Extract the [X, Y] coordinate from the center of the cell holding the provided text.  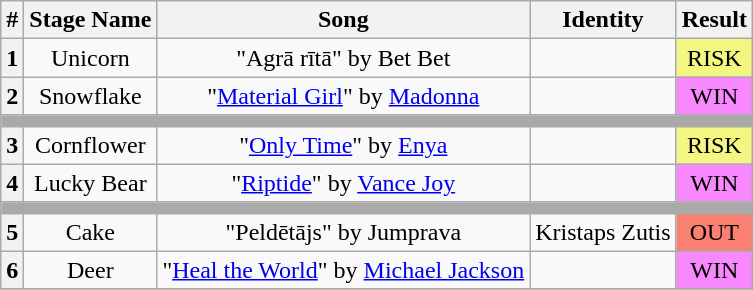
Identity [603, 20]
5 [12, 232]
Result [714, 20]
"Riptide" by Vance Joy [344, 183]
1 [12, 58]
Deer [90, 270]
OUT [714, 232]
Song [344, 20]
"Heal the World" by Michael Jackson [344, 270]
3 [12, 145]
Cornflower [90, 145]
Kristaps Zutis [603, 232]
Unicorn [90, 58]
"Material Girl" by Madonna [344, 96]
"Peldētājs" by Jumprava [344, 232]
Cake [90, 232]
6 [12, 270]
4 [12, 183]
# [12, 20]
Stage Name [90, 20]
Snowflake [90, 96]
"Agrā rītā" by Bet Bet [344, 58]
"Only Time" by Enya [344, 145]
Lucky Bear [90, 183]
2 [12, 96]
